Determine the (x, y) coordinate at the center of the cell enclosing the given text.  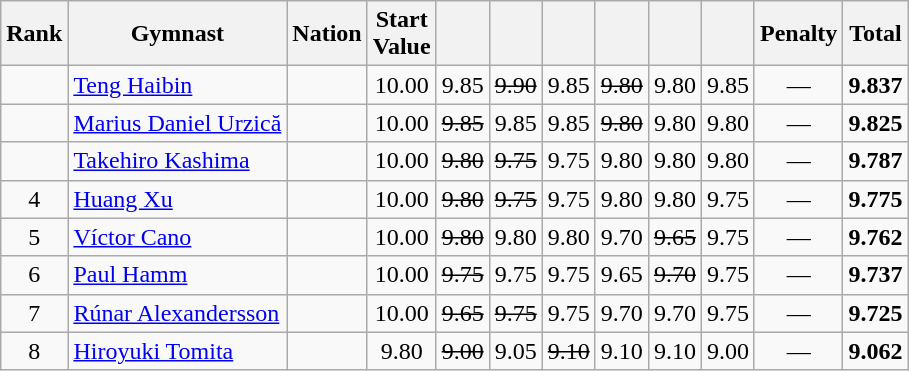
Hiroyuki Tomita (178, 351)
4 (34, 199)
Total (876, 34)
9.90 (516, 85)
9.05 (516, 351)
Nation (327, 34)
Huang Xu (178, 199)
9.787 (876, 161)
8 (34, 351)
9.762 (876, 237)
Gymnast (178, 34)
9.775 (876, 199)
9.725 (876, 313)
Takehiro Kashima (178, 161)
6 (34, 275)
Marius Daniel Urzică (178, 123)
Penalty (798, 34)
Teng Haibin (178, 85)
Paul Hamm (178, 275)
9.737 (876, 275)
Víctor Cano (178, 237)
Rúnar Alexandersson (178, 313)
7 (34, 313)
9.825 (876, 123)
5 (34, 237)
Rank (34, 34)
9.837 (876, 85)
9.062 (876, 351)
StartValue (402, 34)
